Output the (x, y) coordinate of the center of the cell containing the given text.  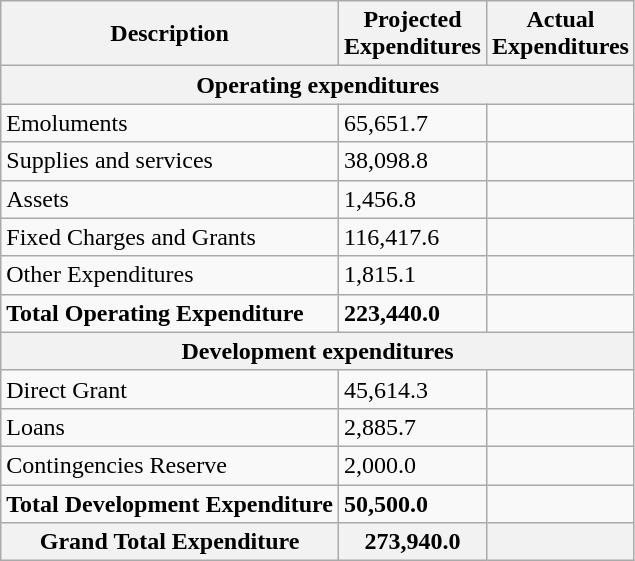
65,651.7 (413, 123)
1,815.1 (413, 275)
Assets (170, 199)
Grand Total Expenditure (170, 542)
Operating expenditures (318, 85)
50,500.0 (413, 503)
Fixed Charges and Grants (170, 237)
2,885.7 (413, 427)
223,440.0 (413, 313)
38,098.8 (413, 161)
Development expenditures (318, 351)
Contingencies Reserve (170, 465)
Supplies and services (170, 161)
2,000.0 (413, 465)
ProjectedExpenditures (413, 34)
Other Expenditures (170, 275)
273,940.0 (413, 542)
Total Operating Expenditure (170, 313)
Description (170, 34)
Emoluments (170, 123)
Total Development Expenditure (170, 503)
Direct Grant (170, 389)
45,614.3 (413, 389)
Loans (170, 427)
ActualExpenditures (560, 34)
116,417.6 (413, 237)
1,456.8 (413, 199)
